Identify which cell holds the provided text, then report its (x, y) central coordinate. 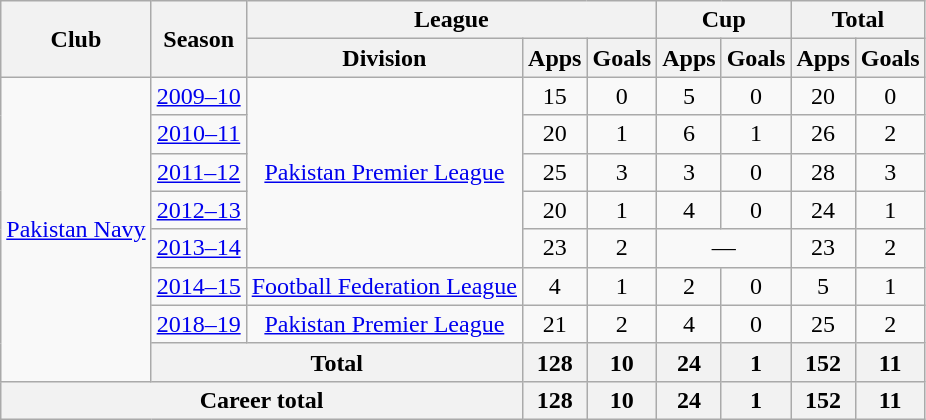
2018–19 (198, 324)
Division (384, 58)
2010–11 (198, 134)
League (452, 20)
26 (823, 134)
2012–13 (198, 210)
2013–14 (198, 248)
Career total (262, 400)
2014–15 (198, 286)
— (724, 248)
2009–10 (198, 96)
21 (555, 324)
Season (198, 39)
6 (689, 134)
28 (823, 172)
Cup (724, 20)
Football Federation League (384, 286)
Club (76, 39)
2011–12 (198, 172)
15 (555, 96)
Pakistan Navy (76, 229)
